Locate the cell with the specified text and output its (X, Y) center coordinate. 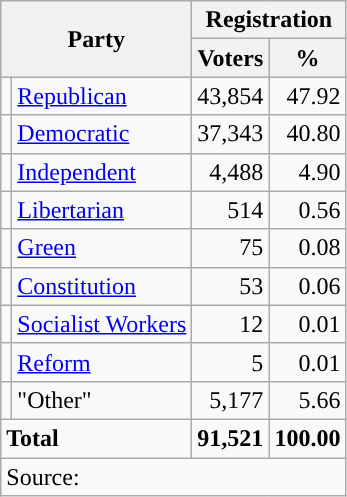
Source: (174, 477)
5 (230, 362)
47.92 (308, 96)
37,343 (230, 134)
4,488 (230, 172)
Green (102, 248)
Libertarian (102, 210)
514 (230, 210)
0.56 (308, 210)
Party (96, 39)
53 (230, 286)
Independent (102, 172)
0.06 (308, 286)
% (308, 58)
Democratic (102, 134)
Socialist Workers (102, 324)
12 (230, 324)
43,854 (230, 96)
100.00 (308, 438)
75 (230, 248)
91,521 (230, 438)
5,177 (230, 400)
4.90 (308, 172)
Constitution (102, 286)
40.80 (308, 134)
5.66 (308, 400)
0.08 (308, 248)
"Other" (102, 400)
Total (96, 438)
Republican (102, 96)
Reform (102, 362)
Registration (269, 20)
Voters (230, 58)
